Scan for the cell matching the given text and deliver its [x, y] coordinate at center. 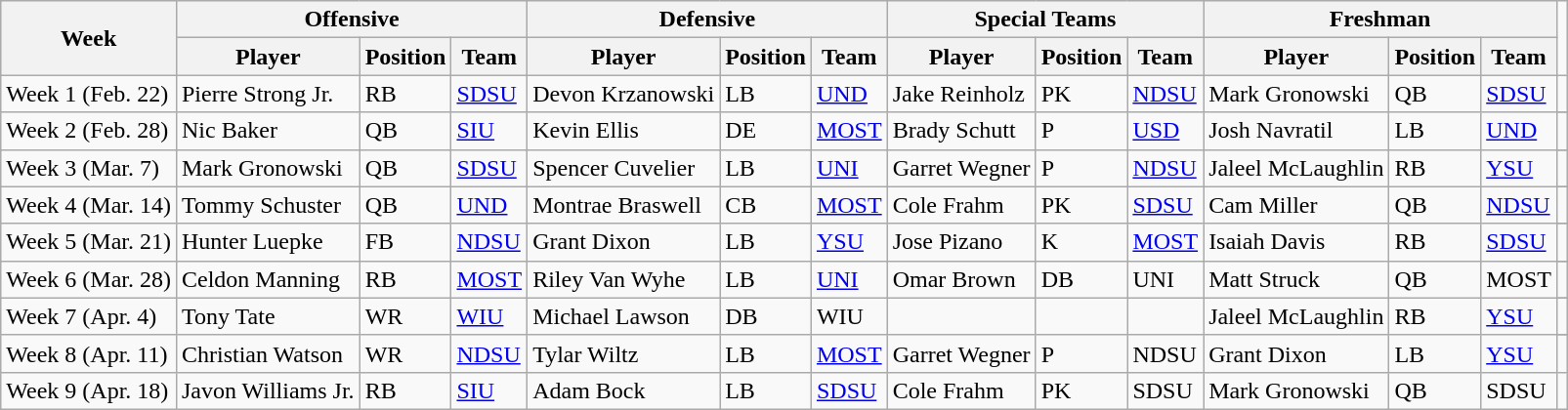
Freshman [1380, 20]
Offensive [352, 20]
Jake Reinholz [961, 94]
Hunter Luepke [268, 242]
Week 9 (Apr. 18) [89, 390]
Week 8 (Apr. 11) [89, 353]
Omar Brown [961, 279]
Tony Tate [268, 316]
Week [89, 38]
Christian Watson [268, 353]
Kevin Ellis [623, 131]
Tylar Wiltz [623, 353]
Devon Krzanowski [623, 94]
Week 5 (Mar. 21) [89, 242]
Montrae Braswell [623, 205]
Javon Williams Jr. [268, 390]
Matt Struck [1296, 279]
CB [766, 205]
K [1081, 242]
Riley Van Wyhe [623, 279]
Jose Pizano [961, 242]
Michael Lawson [623, 316]
Spencer Cuvelier [623, 168]
Week 4 (Mar. 14) [89, 205]
Special Teams [1045, 20]
Week 1 (Feb. 22) [89, 94]
Cam Miller [1296, 205]
Nic Baker [268, 131]
Isaiah Davis [1296, 242]
FB [405, 242]
Brady Schutt [961, 131]
USD [1165, 131]
Adam Bock [623, 390]
Josh Navratil [1296, 131]
DE [766, 131]
Week 7 (Apr. 4) [89, 316]
Tommy Schuster [268, 205]
Week 2 (Feb. 28) [89, 131]
Week 6 (Mar. 28) [89, 279]
Celdon Manning [268, 279]
Week 3 (Mar. 7) [89, 168]
Defensive [707, 20]
Pierre Strong Jr. [268, 94]
